For the text-containing cell, return its midpoint in (X, Y) coordinate format. 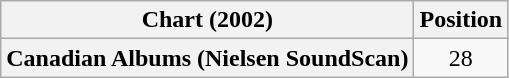
28 (461, 58)
Position (461, 20)
Chart (2002) (208, 20)
Canadian Albums (Nielsen SoundScan) (208, 58)
